Search for the cell housing the specified text and yield its [X, Y] center coordinate. 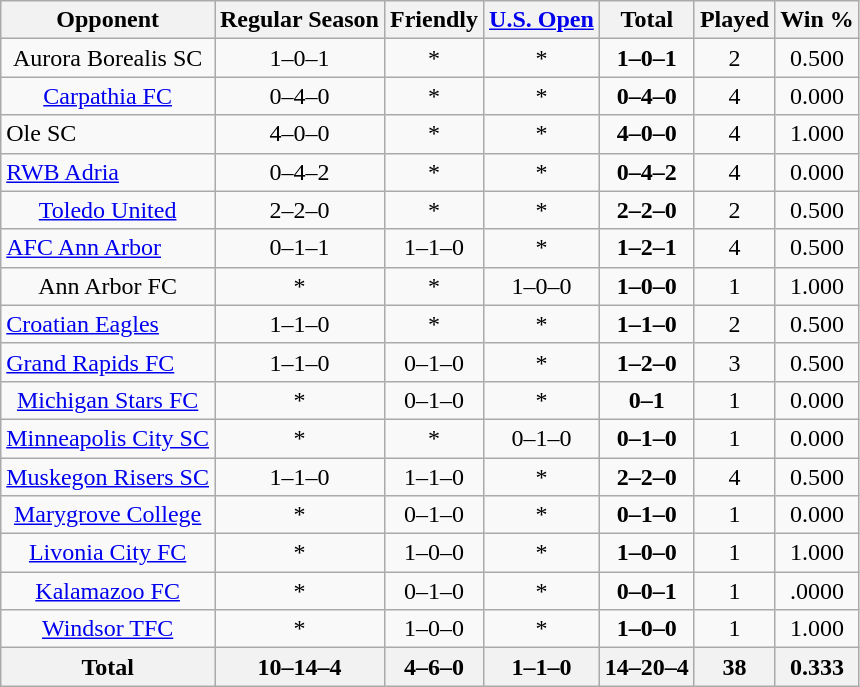
14–20–4 [646, 667]
4–6–0 [434, 667]
U.S. Open [542, 20]
RWB Adria [108, 172]
10–14–4 [299, 667]
3 [734, 362]
Croatian Eagles [108, 324]
Ole SC [108, 134]
1–2–0 [646, 362]
0–0–1 [646, 591]
38 [734, 667]
Livonia City FC [108, 553]
0–1 [646, 400]
Minneapolis City SC [108, 438]
Aurora Borealis SC [108, 58]
1–2–1 [646, 248]
Marygrove College [108, 515]
0–1–1 [299, 248]
Grand Rapids FC [108, 362]
Michigan Stars FC [108, 400]
Win % [818, 20]
Windsor TFC [108, 629]
Opponent [108, 20]
Muskegon Risers SC [108, 477]
.0000 [818, 591]
Carpathia FC [108, 96]
Played [734, 20]
Regular Season [299, 20]
0.333 [818, 667]
AFC Ann Arbor [108, 248]
Ann Arbor FC [108, 286]
Toledo United [108, 210]
Friendly [434, 20]
Kalamazoo FC [108, 591]
